Output the [X, Y] coordinate of the center of the cell containing the given text.  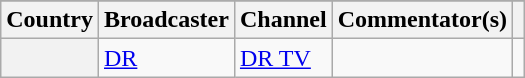
DR TV [283, 58]
Channel [283, 20]
DR [166, 58]
Country [50, 20]
Commentator(s) [422, 20]
Broadcaster [166, 20]
